Capture the cell that displays the provided text and extract its (X, Y) central coordinate. 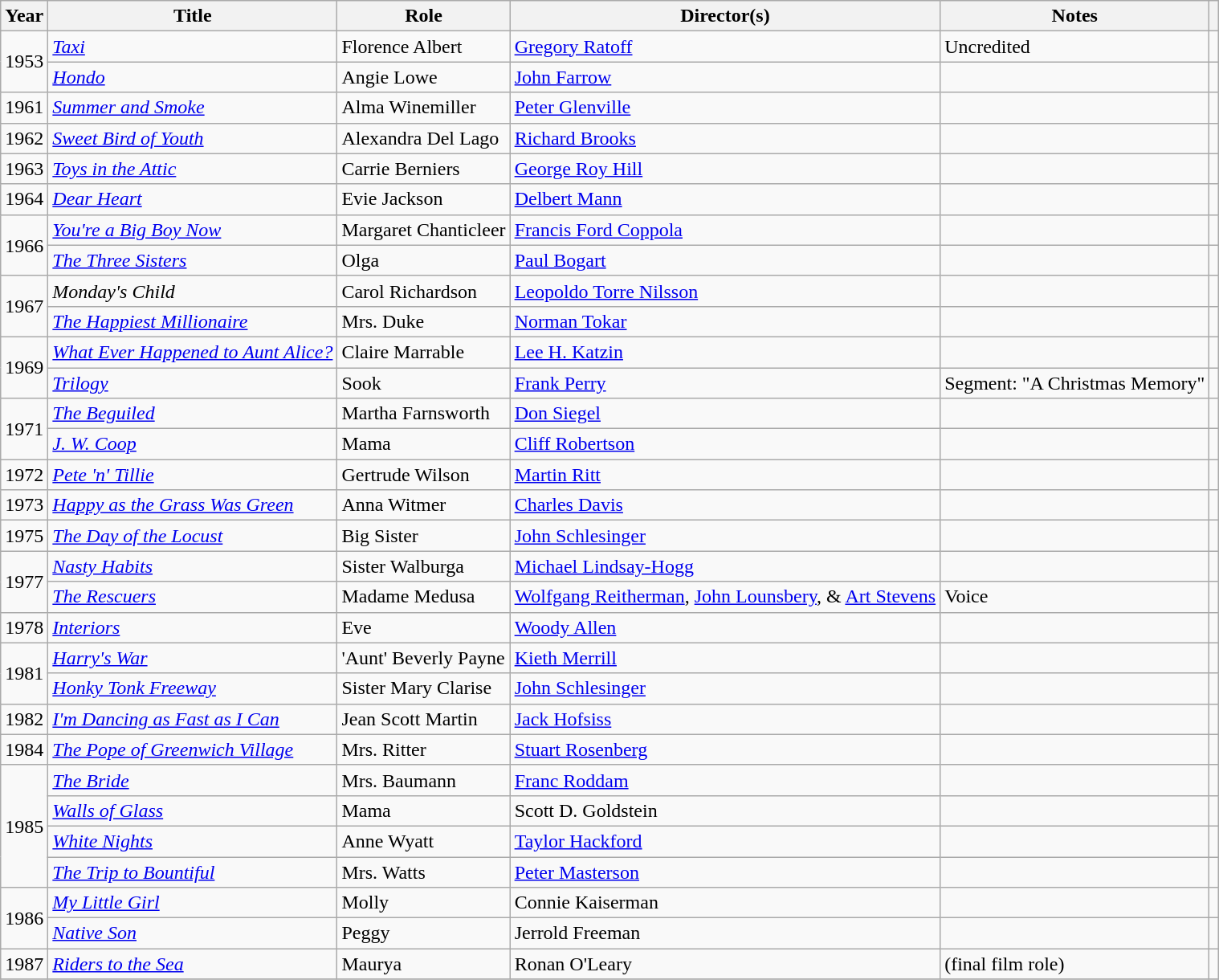
Cliff Robertson (725, 444)
1953 (24, 62)
Norman Tokar (725, 321)
Kieth Merrill (725, 658)
Martin Ritt (725, 475)
Anne Wyatt (424, 841)
Pete 'n' Tillie (193, 475)
Segment: "A Christmas Memory" (1074, 383)
1975 (24, 536)
Uncredited (1074, 47)
Eve (424, 627)
1986 (24, 918)
Charles Davis (725, 505)
1973 (24, 505)
1981 (24, 673)
Mrs. Ritter (424, 749)
The Beguiled (193, 414)
Trilogy (193, 383)
Role (424, 16)
Carol Richardson (424, 291)
Peter Glenville (725, 108)
Carrie Berniers (424, 169)
Anna Witmer (424, 505)
1972 (24, 475)
1966 (24, 245)
Peter Masterson (725, 872)
You're a Big Boy Now (193, 230)
Gregory Ratoff (725, 47)
Mrs. Watts (424, 872)
Toys in the Attic (193, 169)
Scott D. Goldstein (725, 811)
Honky Tonk Freeway (193, 688)
1985 (24, 826)
Paul Bogart (725, 260)
(final film role) (1074, 964)
Hondo (193, 77)
Notes (1074, 16)
Monday's Child (193, 291)
The Bride (193, 780)
Madame Medusa (424, 597)
Voice (1074, 597)
Angie Lowe (424, 77)
Mrs. Duke (424, 321)
Taxi (193, 47)
Ronan O'Leary (725, 964)
Taylor Hackford (725, 841)
Sister Walburga (424, 566)
Maurya (424, 964)
1977 (24, 582)
Native Son (193, 933)
Title (193, 16)
Jack Hofsiss (725, 719)
Lee H. Katzin (725, 352)
1963 (24, 169)
The Three Sisters (193, 260)
1984 (24, 749)
Alma Winemiller (424, 108)
I'm Dancing as Fast as I Can (193, 719)
Leopoldo Torre Nilsson (725, 291)
1982 (24, 719)
Interiors (193, 627)
Sweet Bird of Youth (193, 138)
Jean Scott Martin (424, 719)
1961 (24, 108)
Franc Roddam (725, 780)
1987 (24, 964)
Happy as the Grass Was Green (193, 505)
Woody Allen (725, 627)
Florence Albert (424, 47)
Riders to the Sea (193, 964)
1969 (24, 367)
Mrs. Baumann (424, 780)
Evie Jackson (424, 199)
1971 (24, 429)
Peggy (424, 933)
Alexandra Del Lago (424, 138)
Director(s) (725, 16)
Don Siegel (725, 414)
Gertrude Wilson (424, 475)
Big Sister (424, 536)
Harry's War (193, 658)
The Happiest Millionaire (193, 321)
What Ever Happened to Aunt Alice? (193, 352)
Nasty Habits (193, 566)
Walls of Glass (193, 811)
Francis Ford Coppola (725, 230)
Summer and Smoke (193, 108)
The Pope of Greenwich Village (193, 749)
Richard Brooks (725, 138)
Delbert Mann (725, 199)
The Day of the Locust (193, 536)
Sook (424, 383)
Sister Mary Clarise (424, 688)
White Nights (193, 841)
Claire Marrable (424, 352)
1978 (24, 627)
Wolfgang Reitherman, John Lounsbery, & Art Stevens (725, 597)
Martha Farnsworth (424, 414)
Frank Perry (725, 383)
Connie Kaiserman (725, 903)
Jerrold Freeman (725, 933)
John Farrow (725, 77)
1962 (24, 138)
Stuart Rosenberg (725, 749)
1967 (24, 306)
Dear Heart (193, 199)
J. W. Coop (193, 444)
Michael Lindsay-Hogg (725, 566)
Olga (424, 260)
Margaret Chanticleer (424, 230)
The Rescuers (193, 597)
My Little Girl (193, 903)
The Trip to Bountiful (193, 872)
1964 (24, 199)
Year (24, 16)
Molly (424, 903)
'Aunt' Beverly Payne (424, 658)
George Roy Hill (725, 169)
